Scan for the cell matching the given text and deliver its (x, y) coordinate at center. 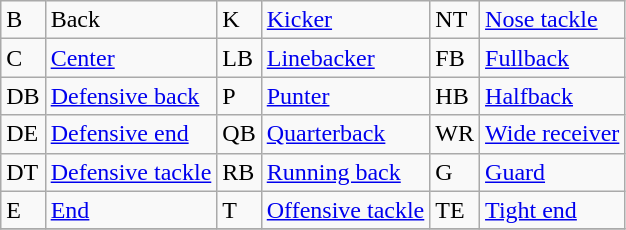
K (239, 20)
Nose tackle (552, 20)
DT (23, 172)
Running back (346, 172)
Fullback (552, 58)
C (23, 58)
B (23, 20)
Defensive end (131, 134)
HB (455, 96)
DB (23, 96)
RB (239, 172)
T (239, 210)
LB (239, 58)
Back (131, 20)
NT (455, 20)
TE (455, 210)
Center (131, 58)
End (131, 210)
Quarterback (346, 134)
P (239, 96)
DE (23, 134)
WR (455, 134)
Linebacker (346, 58)
Tight end (552, 210)
FB (455, 58)
E (23, 210)
Offensive tackle (346, 210)
QB (239, 134)
Halfback (552, 96)
Defensive tackle (131, 172)
Wide receiver (552, 134)
Punter (346, 96)
Defensive back (131, 96)
G (455, 172)
Kicker (346, 20)
Guard (552, 172)
